Determine the [x, y] coordinate at the center of the cell enclosing the given text.  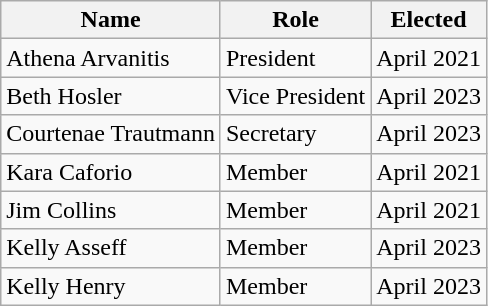
Kelly Henry [111, 286]
Elected [429, 20]
Athena Arvanitis [111, 58]
Kelly Asseff [111, 248]
Kara Caforio [111, 172]
Secretary [295, 134]
President [295, 58]
Role [295, 20]
Courtenae Trautmann [111, 134]
Beth Hosler [111, 96]
Vice President [295, 96]
Jim Collins [111, 210]
Name [111, 20]
